Search for the cell housing the specified text and yield its (x, y) center coordinate. 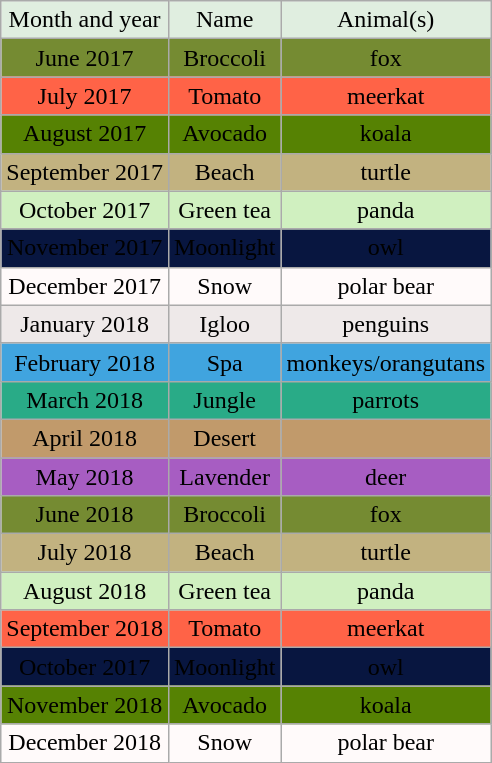
August 2017 (85, 134)
January 2018 (85, 324)
December 2018 (85, 743)
November 2017 (85, 248)
Igloo (224, 324)
September 2018 (85, 629)
September 2017 (85, 172)
Jungle (224, 400)
April 2018 (85, 438)
deer (386, 477)
July 2017 (85, 96)
Lavender (224, 477)
November 2018 (85, 705)
Month and year (85, 20)
Animal(s) (386, 20)
penguins (386, 324)
Desert (224, 438)
parrots (386, 400)
May 2018 (85, 477)
Spa (224, 362)
June 2017 (85, 58)
August 2018 (85, 591)
December 2017 (85, 286)
June 2018 (85, 515)
February 2018 (85, 362)
monkeys/orangutans (386, 362)
Name (224, 20)
March 2018 (85, 400)
July 2018 (85, 553)
